Scan for the cell matching the given text and deliver its (X, Y) coordinate at center. 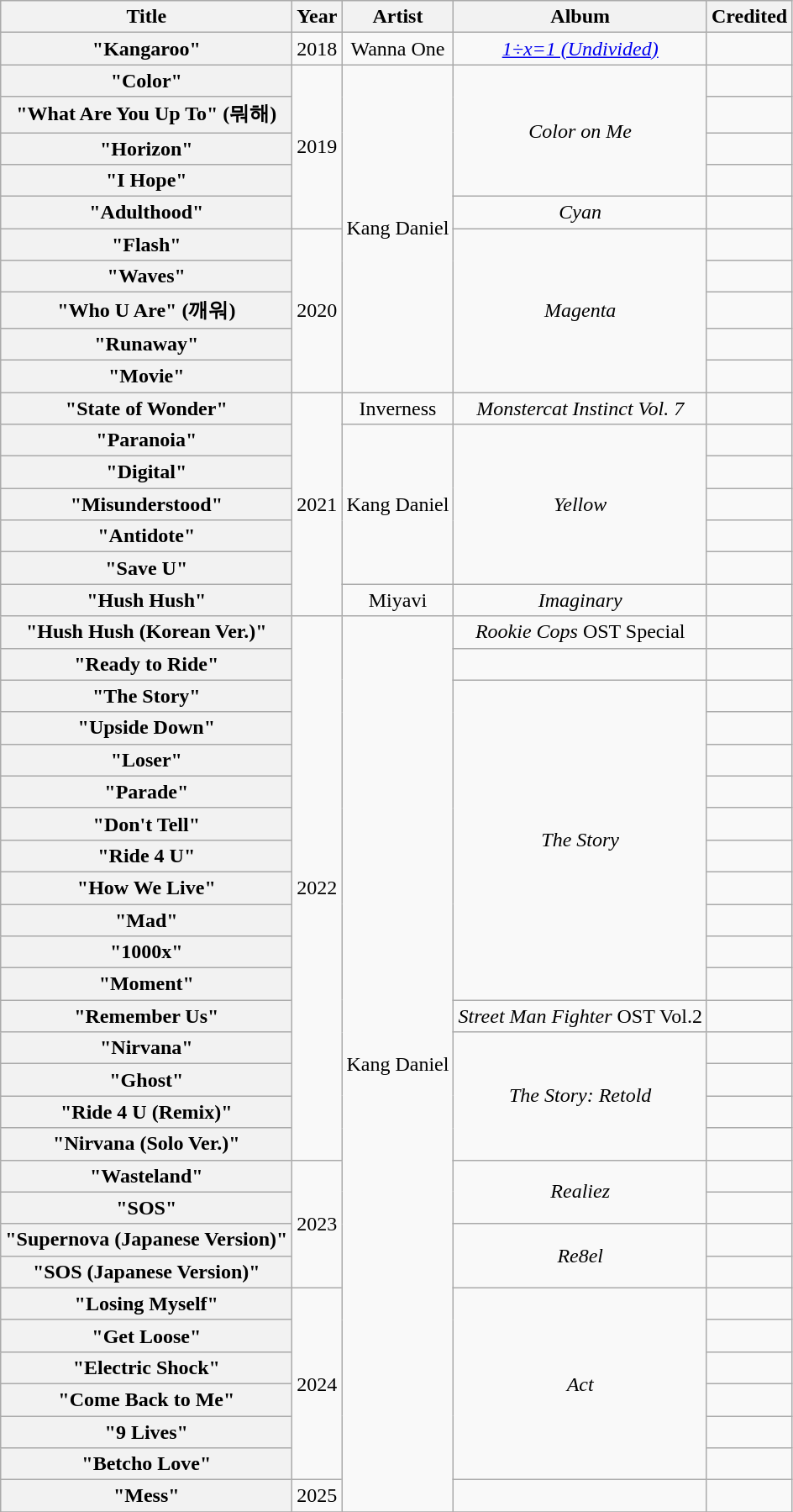
"Antidote" (146, 536)
"Losing Myself" (146, 1304)
"SOS" (146, 1208)
2023 (318, 1224)
"Ride 4 U" (146, 856)
The Story: Retold (580, 1096)
"I Hope" (146, 181)
Realiez (580, 1192)
"Loser" (146, 760)
Magenta (580, 311)
"Get Loose" (146, 1336)
"How We Live" (146, 888)
"Upside Down" (146, 728)
Title (146, 17)
2024 (318, 1383)
"Flash" (146, 245)
"1000x" (146, 952)
2022 (318, 888)
"Waves" (146, 277)
Act (580, 1383)
"Moment" (146, 984)
Wanna One (398, 49)
2025 (318, 1496)
"Hush Hush" (146, 600)
"Supernova (Japanese Version)" (146, 1240)
"Hush Hush (Korean Ver.)" (146, 632)
"Ready to Ride" (146, 664)
"Movie" (146, 376)
Artist (398, 17)
2019 (318, 146)
"Betcho Love" (146, 1464)
"Mad" (146, 920)
"State of Wonder" (146, 408)
2021 (318, 503)
"Wasteland" (146, 1176)
"Runaway" (146, 344)
"Remember Us" (146, 1016)
"Nirvana" (146, 1048)
"Adulthood" (146, 213)
"Digital" (146, 472)
Album (580, 17)
2020 (318, 311)
The Story (580, 840)
"Parade" (146, 792)
Miyavi (398, 600)
Rookie Cops OST Special (580, 632)
2018 (318, 49)
"Kangaroo" (146, 49)
"Electric Shock" (146, 1367)
"The Story" (146, 696)
"Don't Tell" (146, 824)
Cyan (580, 213)
Re8el (580, 1256)
Credited (749, 17)
"9 Lives" (146, 1431)
Yellow (580, 504)
"Misunderstood" (146, 504)
"Nirvana (Solo Ver.)" (146, 1144)
"Ghost" (146, 1080)
"What Are You Up To" (뭐해) (146, 114)
Color on Me (580, 131)
"Come Back to Me" (146, 1399)
"Color" (146, 81)
"Who U Are" (깨워) (146, 311)
1÷x=1 (Undivided) (580, 49)
"Ride 4 U (Remix)" (146, 1112)
"SOS (Japanese Version)" (146, 1272)
"Paranoia" (146, 440)
"Mess" (146, 1496)
"Horizon" (146, 149)
Year (318, 17)
Street Man Fighter OST Vol.2 (580, 1016)
Monstercat Instinct Vol. 7 (580, 408)
"Save U" (146, 568)
Inverness (398, 408)
Imaginary (580, 600)
